Identify which cell holds the provided text, then report its (x, y) central coordinate. 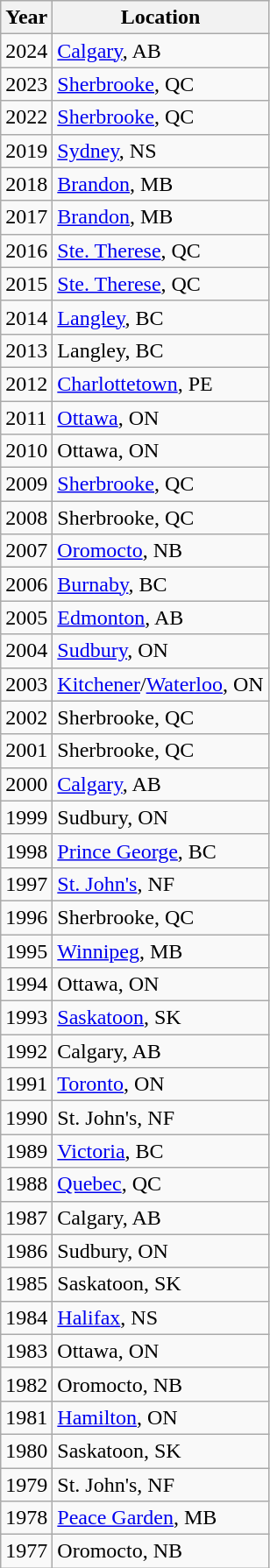
1995 (26, 950)
1993 (26, 1018)
Prince George, BC (160, 851)
1998 (26, 851)
2011 (26, 418)
2000 (26, 784)
2012 (26, 384)
2003 (26, 684)
Charlottetown, PE (160, 384)
1990 (26, 1118)
2018 (26, 184)
2005 (26, 618)
1978 (26, 1518)
1988 (26, 1184)
1981 (26, 1417)
1985 (26, 1284)
2019 (26, 151)
Sydney, NS (160, 151)
1983 (26, 1351)
1979 (26, 1485)
Toronto, ON (160, 1084)
1986 (26, 1251)
Edmonton, AB (160, 618)
Kitchener/Waterloo, ON (160, 684)
2015 (26, 284)
1989 (26, 1151)
2024 (26, 51)
1984 (26, 1317)
2001 (26, 751)
1982 (26, 1384)
1996 (26, 917)
Hamilton, ON (160, 1417)
1994 (26, 985)
2004 (26, 651)
1999 (26, 817)
2014 (26, 317)
Winnipeg, MB (160, 950)
2009 (26, 484)
1997 (26, 884)
2013 (26, 350)
Burnaby, BC (160, 584)
Halifax, NS (160, 1317)
2017 (26, 217)
1991 (26, 1084)
Peace Garden, MB (160, 1518)
1987 (26, 1218)
Location (160, 18)
2010 (26, 451)
1980 (26, 1451)
Quebec, QC (160, 1184)
Year (26, 18)
2006 (26, 584)
2023 (26, 84)
1992 (26, 1051)
2022 (26, 117)
2002 (26, 717)
1977 (26, 1551)
2016 (26, 251)
Victoria, BC (160, 1151)
2008 (26, 518)
2007 (26, 551)
